Scan for the cell matching the given text and deliver its (x, y) coordinate at center. 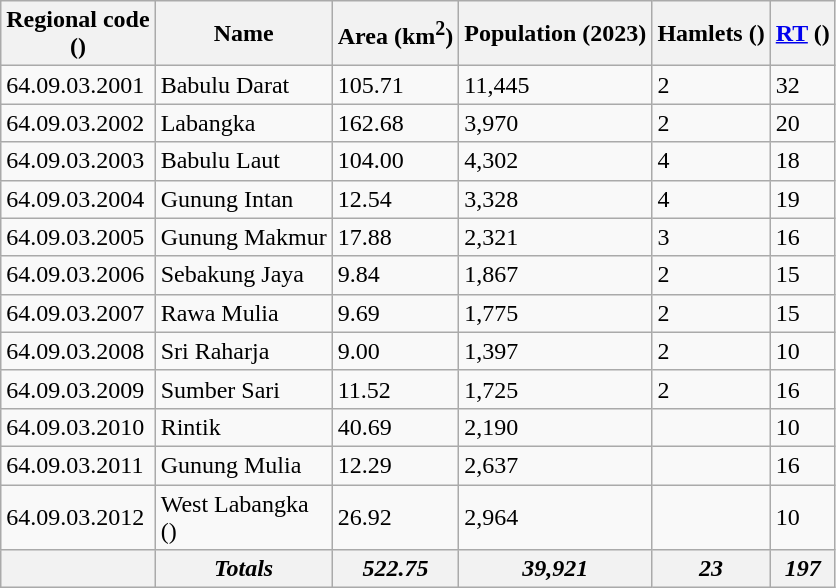
9.84 (396, 275)
12.29 (396, 465)
522.75 (396, 569)
18 (802, 161)
Sebakung Jaya (244, 275)
Totals (244, 569)
64.09.03.2002 (78, 123)
64.09.03.2001 (78, 85)
Rintik (244, 427)
3 (711, 237)
197 (802, 569)
9.69 (396, 313)
Gunung Mulia (244, 465)
32 (802, 85)
Regional code() (78, 34)
1,397 (556, 351)
64.09.03.2009 (78, 389)
2,321 (556, 237)
3,970 (556, 123)
Babulu Laut (244, 161)
Gunung Intan (244, 199)
Name (244, 34)
17.88 (396, 237)
64.09.03.2007 (78, 313)
Rawa Mulia (244, 313)
64.09.03.2010 (78, 427)
Sumber Sari (244, 389)
1,867 (556, 275)
2,964 (556, 516)
104.00 (396, 161)
Population (2023) (556, 34)
2,190 (556, 427)
64.09.03.2011 (78, 465)
Sri Raharja (244, 351)
19 (802, 199)
40.69 (396, 427)
West Labangka() (244, 516)
64.09.03.2005 (78, 237)
64.09.03.2003 (78, 161)
64.09.03.2004 (78, 199)
23 (711, 569)
64.09.03.2008 (78, 351)
RT () (802, 34)
2,637 (556, 465)
20 (802, 123)
Area (km2) (396, 34)
Gunung Makmur (244, 237)
39,921 (556, 569)
12.54 (396, 199)
162.68 (396, 123)
105.71 (396, 85)
1,775 (556, 313)
11,445 (556, 85)
Labangka (244, 123)
9.00 (396, 351)
26.92 (396, 516)
3,328 (556, 199)
11.52 (396, 389)
1,725 (556, 389)
64.09.03.2006 (78, 275)
Babulu Darat (244, 85)
64.09.03.2012 (78, 516)
Hamlets () (711, 34)
4,302 (556, 161)
